From the cell containing the given text, extract its center point as (X, Y) coordinate. 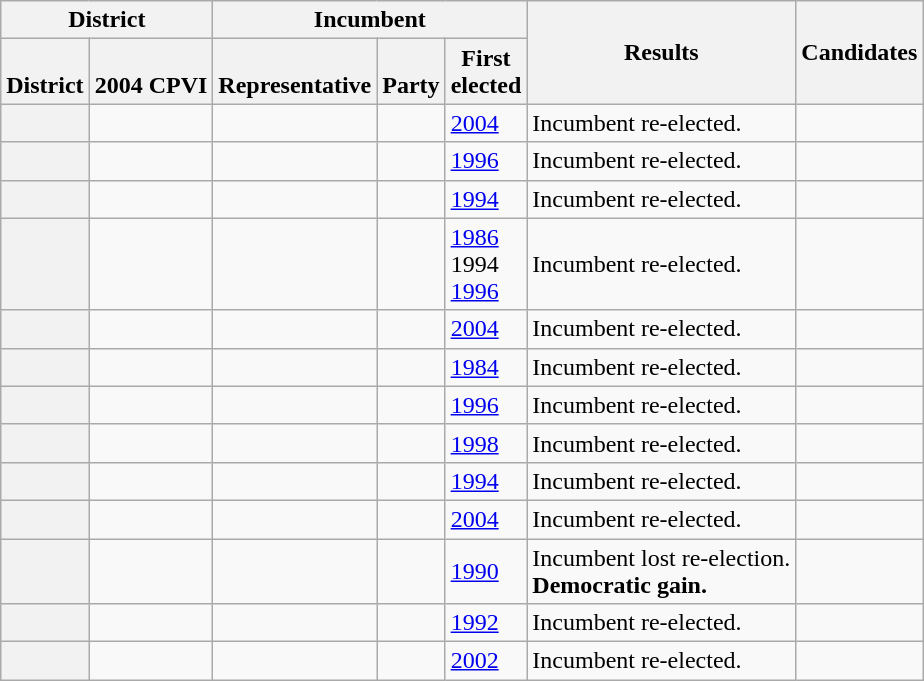
Incumbent lost re-election.Democratic gain. (662, 570)
1998 (486, 443)
Representative (295, 72)
1990 (486, 570)
Firstelected (486, 72)
2004 CPVI (151, 72)
2002 (486, 661)
19861994 1996 (486, 264)
Party (411, 72)
Candidates (860, 52)
Incumbent (370, 20)
1984 (486, 367)
Results (662, 52)
1992 (486, 623)
